Identify which cell holds the provided text, then report its (X, Y) central coordinate. 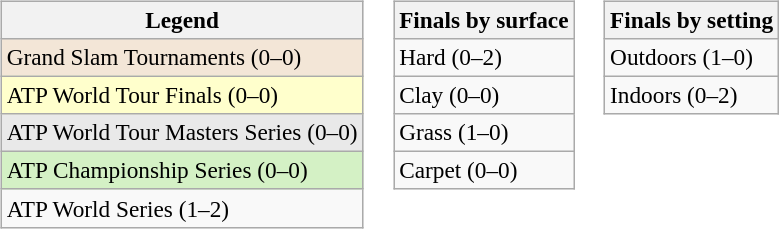
ATP Championship Series (0–0) (182, 171)
Finals by setting (692, 20)
Finals by surface (484, 20)
Grand Slam Tournaments (0–0) (182, 57)
Indoors (0–2) (692, 95)
Legend (182, 20)
Clay (0–0) (484, 95)
ATP World Tour Finals (0–0) (182, 95)
ATP World Tour Masters Series (0–0) (182, 133)
ATP World Series (1–2) (182, 208)
Grass (1–0) (484, 133)
Outdoors (1–0) (692, 57)
Hard (0–2) (484, 57)
Carpet (0–0) (484, 171)
